Extract the [X, Y] coordinate from the center of the cell holding the provided text.  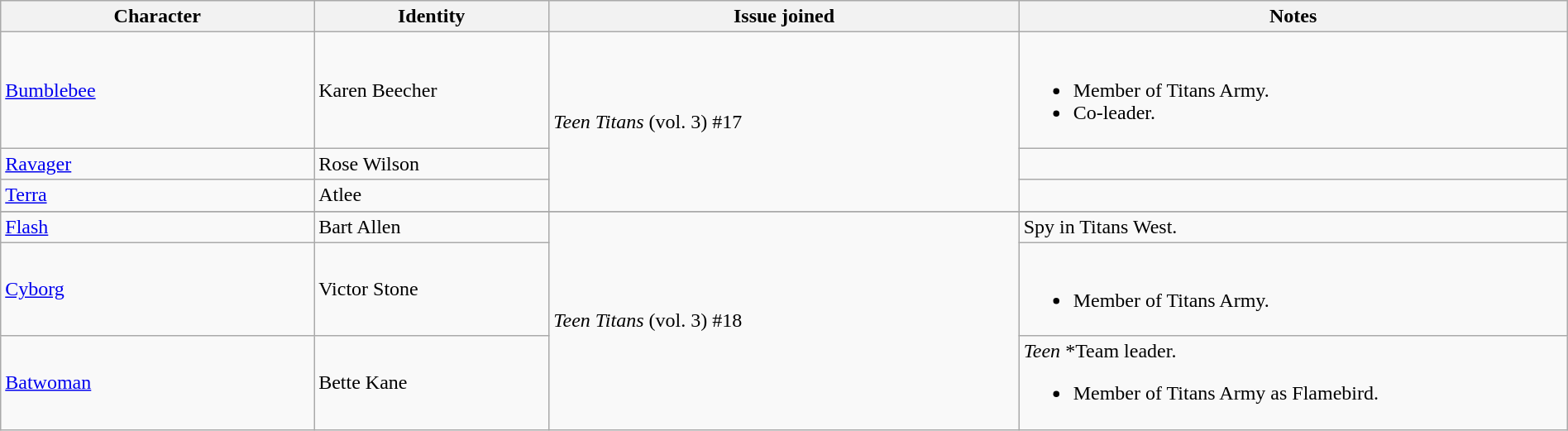
Identity [432, 17]
Batwoman [157, 382]
Victor Stone [432, 290]
Ravager [157, 164]
Flash [157, 227]
Bart Allen [432, 227]
Spy in Titans West. [1293, 227]
Terra [157, 195]
Teen *Team leader.Member of Titans Army as Flamebird. [1293, 382]
Rose Wilson [432, 164]
Notes [1293, 17]
Member of Titans Army. [1293, 290]
Issue joined [784, 17]
Bumblebee [157, 90]
Character [157, 17]
Teen Titans (vol. 3) #18 [784, 320]
Member of Titans Army.Co-leader. [1293, 90]
Karen Beecher [432, 90]
Bette Kane [432, 382]
Cyborg [157, 290]
Atlee [432, 195]
Teen Titans (vol. 3) #17 [784, 122]
